Return the [x, y] coordinate for the center point of the cell that contains the specified text.  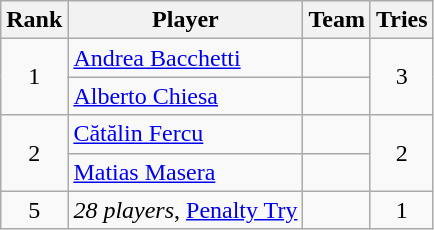
Cătălin Fercu [186, 134]
Matias Masera [186, 172]
Alberto Chiesa [186, 96]
Rank [34, 20]
Team [337, 20]
28 players, Penalty Try [186, 210]
5 [34, 210]
Tries [402, 20]
3 [402, 77]
Player [186, 20]
Andrea Bacchetti [186, 58]
